Pinpoint the cell where the given text exists, returning its (x, y) midpoint coordinate. 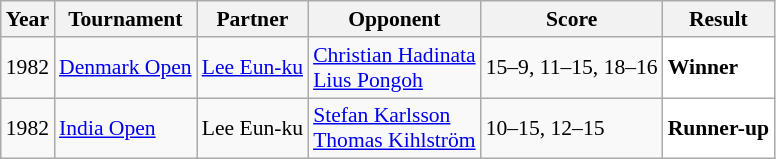
Runner-up (718, 128)
10–15, 12–15 (572, 128)
Year (28, 19)
Score (572, 19)
Winner (718, 68)
15–9, 11–15, 18–16 (572, 68)
India Open (126, 128)
Tournament (126, 19)
Partner (252, 19)
Christian Hadinata Lius Pongoh (394, 68)
Opponent (394, 19)
Denmark Open (126, 68)
Result (718, 19)
Stefan Karlsson Thomas Kihlström (394, 128)
